Return the (X, Y) coordinate for the center point of the cell that contains the specified text.  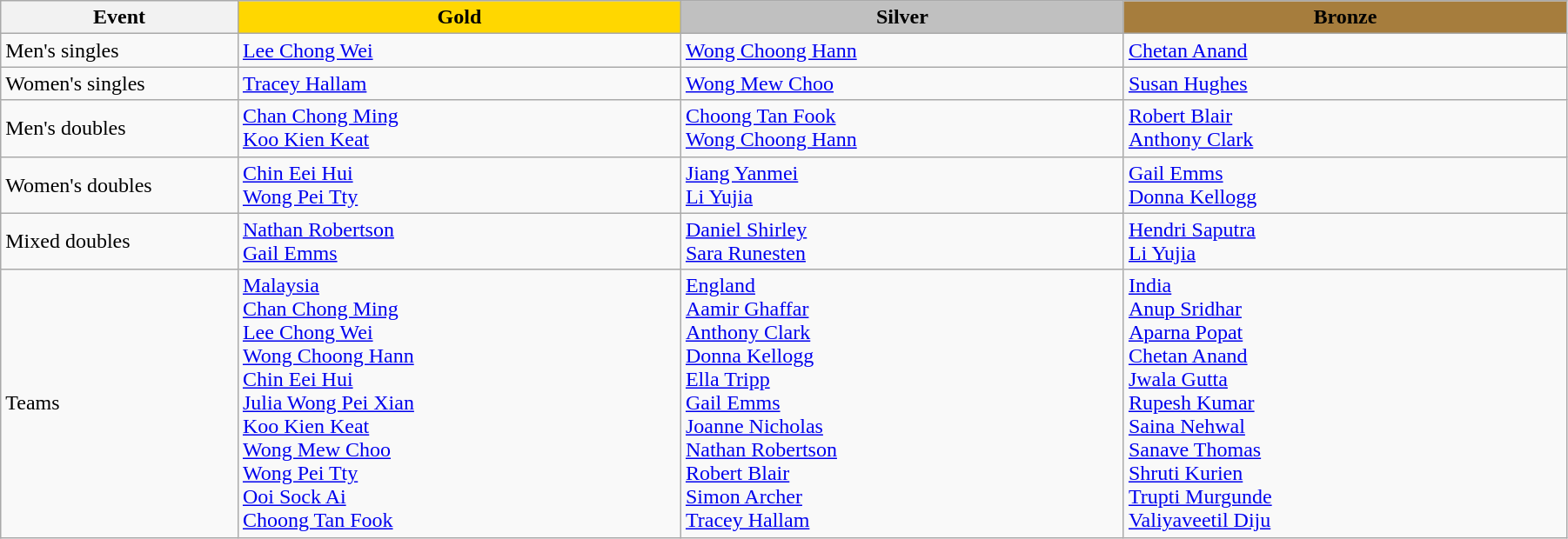
Chin Eei Hui Wong Pei Tty (459, 184)
Chetan Anand (1345, 50)
Gold (459, 17)
Mixed doubles (120, 242)
EnglandAamir GhaffarAnthony ClarkDonna KelloggElla TrippGail EmmsJoanne NicholasNathan RobertsonRobert BlairSimon ArcherTracey Hallam (901, 403)
MalaysiaChan Chong MingLee Chong WeiWong Choong HannChin Eei HuiJulia Wong Pei XianKoo Kien KeatWong Mew ChooWong Pei TtyOoi Sock AiChoong Tan Fook (459, 403)
Nathan Robertson Gail Emms (459, 242)
Jiang Yanmei Li Yujia (901, 184)
Women's singles (120, 83)
Women's doubles (120, 184)
Gail Emms Donna Kellogg (1345, 184)
Lee Chong Wei (459, 50)
Hendri Saputra Li Yujia (1345, 242)
IndiaAnup SridharAparna PopatChetan AnandJwala GuttaRupesh KumarSaina NehwalSanave ThomasShruti KurienTrupti MurgundeValiyaveetil Diju (1345, 403)
Teams (120, 403)
Chan Chong Ming Koo Kien Keat (459, 129)
Event (120, 17)
Wong Choong Hann (901, 50)
Men's singles (120, 50)
Wong Mew Choo (901, 83)
Men's doubles (120, 129)
Choong Tan Fook Wong Choong Hann (901, 129)
Robert Blair Anthony Clark (1345, 129)
Bronze (1345, 17)
Silver (901, 17)
Tracey Hallam (459, 83)
Daniel Shirley Sara Runesten (901, 242)
Susan Hughes (1345, 83)
